Provide the (X, Y) coordinate of the cell's center where the given text is located.  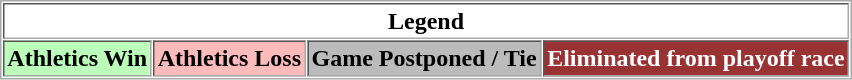
Game Postponed / Tie (424, 58)
Athletics Loss (229, 58)
Legend (426, 21)
Athletics Win (78, 58)
Eliminated from playoff race (696, 58)
